From the cell containing the given text, extract its center point as (X, Y) coordinate. 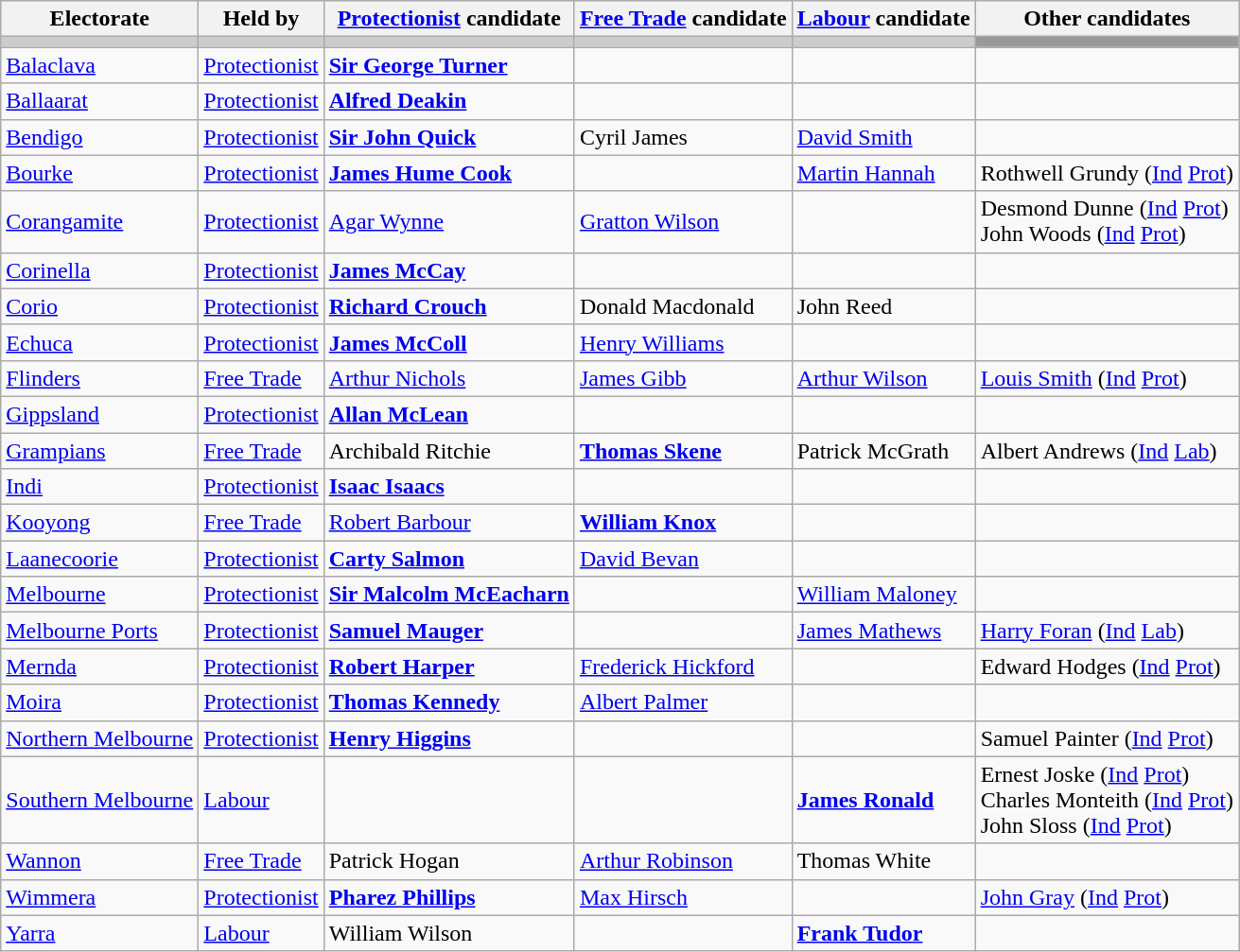
James Ronald (883, 800)
Gratton Wilson (683, 221)
Arthur Wilson (883, 378)
Melbourne (100, 595)
Cyril James (683, 137)
Grampians (100, 451)
Sir John Quick (448, 137)
Albert Palmer (683, 702)
James Gibb (683, 378)
Ernest Joske (Ind Prot)Charles Monteith (Ind Prot)John Sloss (Ind Prot) (1107, 800)
Sir George Turner (448, 65)
Arthur Nichols (448, 378)
Northern Melbourne (100, 738)
Held by (261, 19)
Balaclava (100, 65)
Henry Williams (683, 342)
Wannon (100, 861)
Archibald Ritchie (448, 451)
Arthur Robinson (683, 861)
Patrick McGrath (883, 451)
William Knox (683, 523)
Laanecoorie (100, 559)
William Maloney (883, 595)
Harry Foran (Ind Lab) (1107, 631)
James McColl (448, 342)
Allan McLean (448, 414)
Samuel Painter (Ind Prot) (1107, 738)
Patrick Hogan (448, 861)
Frank Tudor (883, 933)
Echuca (100, 342)
Max Hirsch (683, 897)
Thomas White (883, 861)
Samuel Mauger (448, 631)
David Smith (883, 137)
Other candidates (1107, 19)
Edward Hodges (Ind Prot) (1107, 666)
Louis Smith (Ind Prot) (1107, 378)
Thomas Kennedy (448, 702)
Labour candidate (883, 19)
Richard Crouch (448, 306)
James Mathews (883, 631)
Frederick Hickford (683, 666)
Ballaarat (100, 101)
Agar Wynne (448, 221)
Wimmera (100, 897)
Gippsland (100, 414)
John Reed (883, 306)
Carty Salmon (448, 559)
Corangamite (100, 221)
James Hume Cook (448, 173)
Corinella (100, 270)
Henry Higgins (448, 738)
Kooyong (100, 523)
William Wilson (448, 933)
Pharez Phillips (448, 897)
Desmond Dunne (Ind Prot)John Woods (Ind Prot) (1107, 221)
Protectionist candidate (448, 19)
Robert Harper (448, 666)
Indi (100, 487)
Bendigo (100, 137)
Robert Barbour (448, 523)
Isaac Isaacs (448, 487)
Sir Malcolm McEacharn (448, 595)
Martin Hannah (883, 173)
Rothwell Grundy (Ind Prot) (1107, 173)
Melbourne Ports (100, 631)
Free Trade candidate (683, 19)
Moira (100, 702)
Thomas Skene (683, 451)
Mernda (100, 666)
Donald Macdonald (683, 306)
David Bevan (683, 559)
Bourke (100, 173)
Alfred Deakin (448, 101)
James McCay (448, 270)
Corio (100, 306)
John Gray (Ind Prot) (1107, 897)
Albert Andrews (Ind Lab) (1107, 451)
Southern Melbourne (100, 800)
Electorate (100, 19)
Flinders (100, 378)
Yarra (100, 933)
